Search for the cell housing the specified text and yield its (x, y) center coordinate. 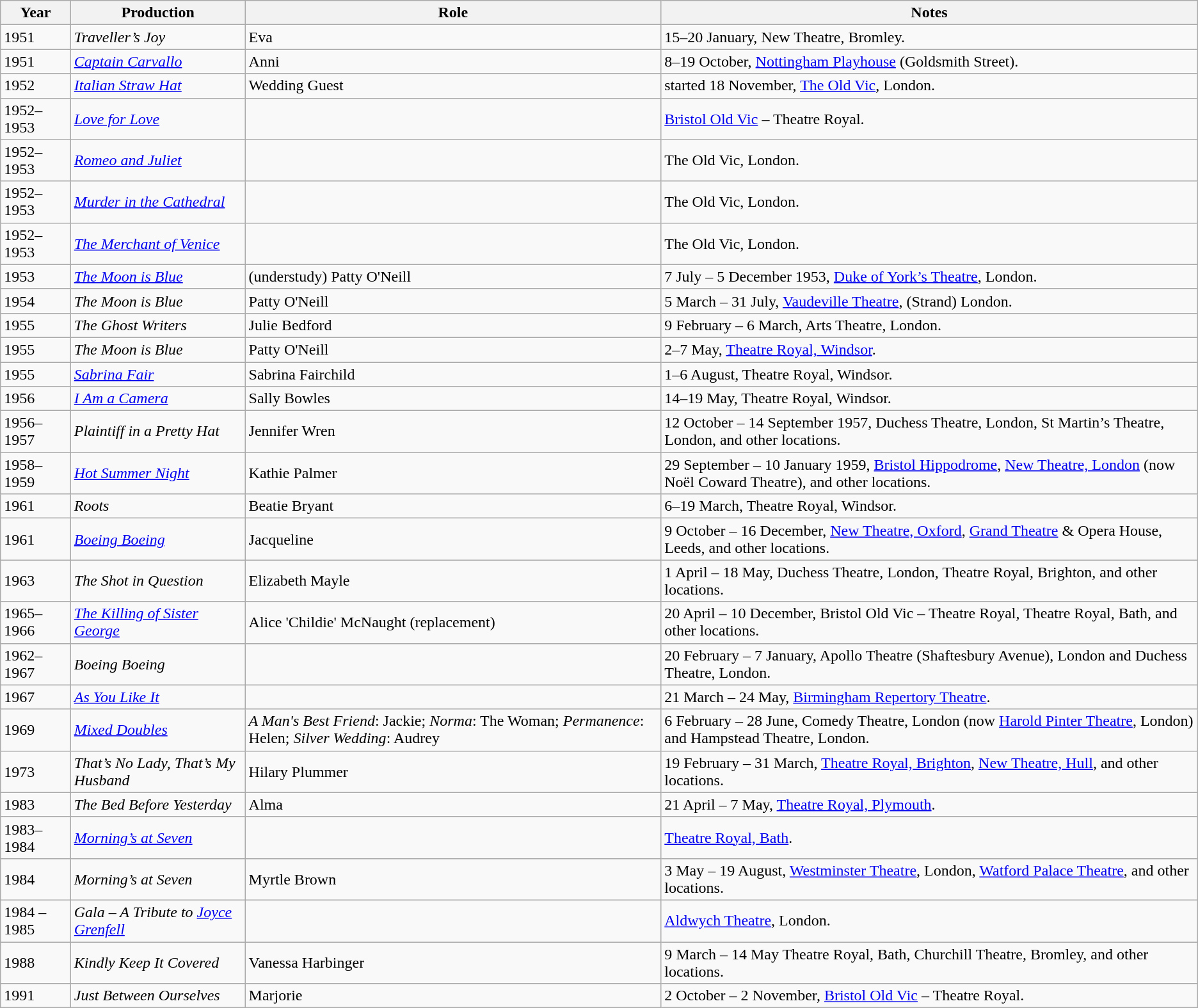
Hilary Plummer (453, 772)
Alma (453, 804)
Notes (929, 13)
1969 (36, 730)
Murder in the Cathedral (157, 202)
The Shot in Question (157, 581)
9 March – 14 May Theatre Royal, Bath, Churchill Theatre, Bromley, and other locations. (929, 963)
Kindly Keep It Covered (157, 963)
1–6 August, Theatre Royal, Windsor. (929, 374)
1967 (36, 697)
Love for Love (157, 119)
Production (157, 13)
Sabrina Fair (157, 374)
14–19 May, Theatre Royal, Windsor. (929, 399)
Theatre Royal, Bath. (929, 837)
As You Like It (157, 697)
Beatie Bryant (453, 506)
9 February – 6 March, Arts Theatre, London. (929, 325)
15–20 January, New Theatre, Bromley. (929, 37)
Traveller’s Joy (157, 37)
Aldwych Theatre, London. (929, 920)
19 February – 31 March, Theatre Royal, Brighton, New Theatre, Hull, and other locations. (929, 772)
1956–1957 (36, 431)
Jennifer Wren (453, 431)
1984 (36, 879)
Jacqueline (453, 539)
1 April – 18 May, Duchess Theatre, London, Theatre Royal, Brighton, and other locations. (929, 581)
1988 (36, 963)
Anni (453, 61)
1991 (36, 996)
started 18 November, The Old Vic, London. (929, 86)
Italian Straw Hat (157, 86)
1956 (36, 399)
3 May – 19 August, Westminster Theatre, London, Watford Palace Theatre, and other locations. (929, 879)
6 February – 28 June, Comedy Theatre, London (now Harold Pinter Theatre, London) and Hampstead Theatre, London. (929, 730)
6–19 March, Theatre Royal, Windsor. (929, 506)
The Merchant of Venice (157, 243)
21 April – 7 May, Theatre Royal, Plymouth. (929, 804)
The Killing of Sister George (157, 622)
12 October – 14 September 1957, Duchess Theatre, London, St Martin’s Theatre, London, and other locations. (929, 431)
I Am a Camera (157, 399)
(understudy) Patty O'Neill (453, 276)
Romeo and Juliet (157, 160)
1954 (36, 301)
2–7 May, Theatre Royal, Windsor. (929, 349)
Plaintiff in a Pretty Hat (157, 431)
1973 (36, 772)
Sabrina Fairchild (453, 374)
Year (36, 13)
Just Between Ourselves (157, 996)
Gala – A Tribute to Joyce Grenfell (157, 920)
20 February – 7 January, Apollo Theatre (Shaftesbury Avenue), London and Duchess Theatre, London. (929, 664)
1952 (36, 86)
1963 (36, 581)
29 September – 10 January 1959, Bristol Hippodrome, New Theatre, London (now Noël Coward Theatre), and other locations. (929, 474)
Sally Bowles (453, 399)
1953 (36, 276)
Hot Summer Night (157, 474)
7 July – 5 December 1953, Duke of York’s Theatre, London. (929, 276)
1983–1984 (36, 837)
Myrtle Brown (453, 879)
5 March – 31 July, Vaudeville Theatre, (Strand) London. (929, 301)
Captain Carvallo (157, 61)
9 October – 16 December, New Theatre, Oxford, Grand Theatre & Opera House, Leeds, and other locations. (929, 539)
1958–1959 (36, 474)
Bristol Old Vic – Theatre Royal. (929, 119)
2 October – 2 November, Bristol Old Vic – Theatre Royal. (929, 996)
That’s No Lady, That’s My Husband (157, 772)
1962–1967 (36, 664)
8–19 October, Nottingham Playhouse (Goldsmith Street). (929, 61)
1965–1966 (36, 622)
Eva (453, 37)
The Ghost Writers (157, 325)
Mixed Doubles (157, 730)
21 March – 24 May, Birmingham Repertory Theatre. (929, 697)
Wedding Guest (453, 86)
Elizabeth Mayle (453, 581)
20 April – 10 December, Bristol Old Vic – Theatre Royal, Theatre Royal, Bath, and other locations. (929, 622)
Role (453, 13)
Vanessa Harbinger (453, 963)
1984 – 1985 (36, 920)
Alice 'Childie' McNaught (replacement) (453, 622)
A Man's Best Friend: Jackie; Norma: The Woman; Permanence: Helen; Silver Wedding: Audrey (453, 730)
The Bed Before Yesterday (157, 804)
Marjorie (453, 996)
Roots (157, 506)
Julie Bedford (453, 325)
Kathie Palmer (453, 474)
1983 (36, 804)
